Return (x, y) of the center of cell containing provided text 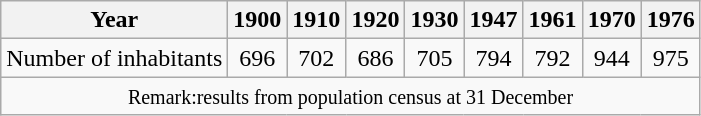
944 (612, 58)
1910 (316, 20)
794 (494, 58)
1970 (612, 20)
1961 (552, 20)
Remark:results from population census at 31 December (351, 96)
1930 (434, 20)
1920 (376, 20)
Number of inhabitants (114, 58)
705 (434, 58)
975 (670, 58)
792 (552, 58)
702 (316, 58)
1900 (258, 20)
686 (376, 58)
1947 (494, 20)
Year (114, 20)
1976 (670, 20)
696 (258, 58)
